Return [X, Y] of the center of cell containing provided text 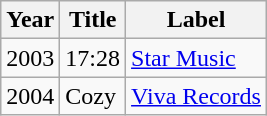
2003 [30, 58]
Star Music [196, 58]
Label [196, 20]
Viva Records [196, 96]
17:28 [93, 58]
Year [30, 20]
Title [93, 20]
Cozy [93, 96]
2004 [30, 96]
